Find where the given text appears and provide that cell's center as (x, y) coordinate. 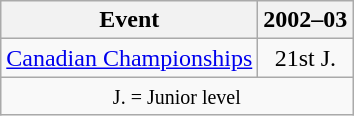
Event (130, 20)
21st J. (306, 58)
2002–03 (306, 20)
J. = Junior level (177, 96)
Canadian Championships (130, 58)
